Output the [X, Y] coordinate of the center of the cell containing the given text.  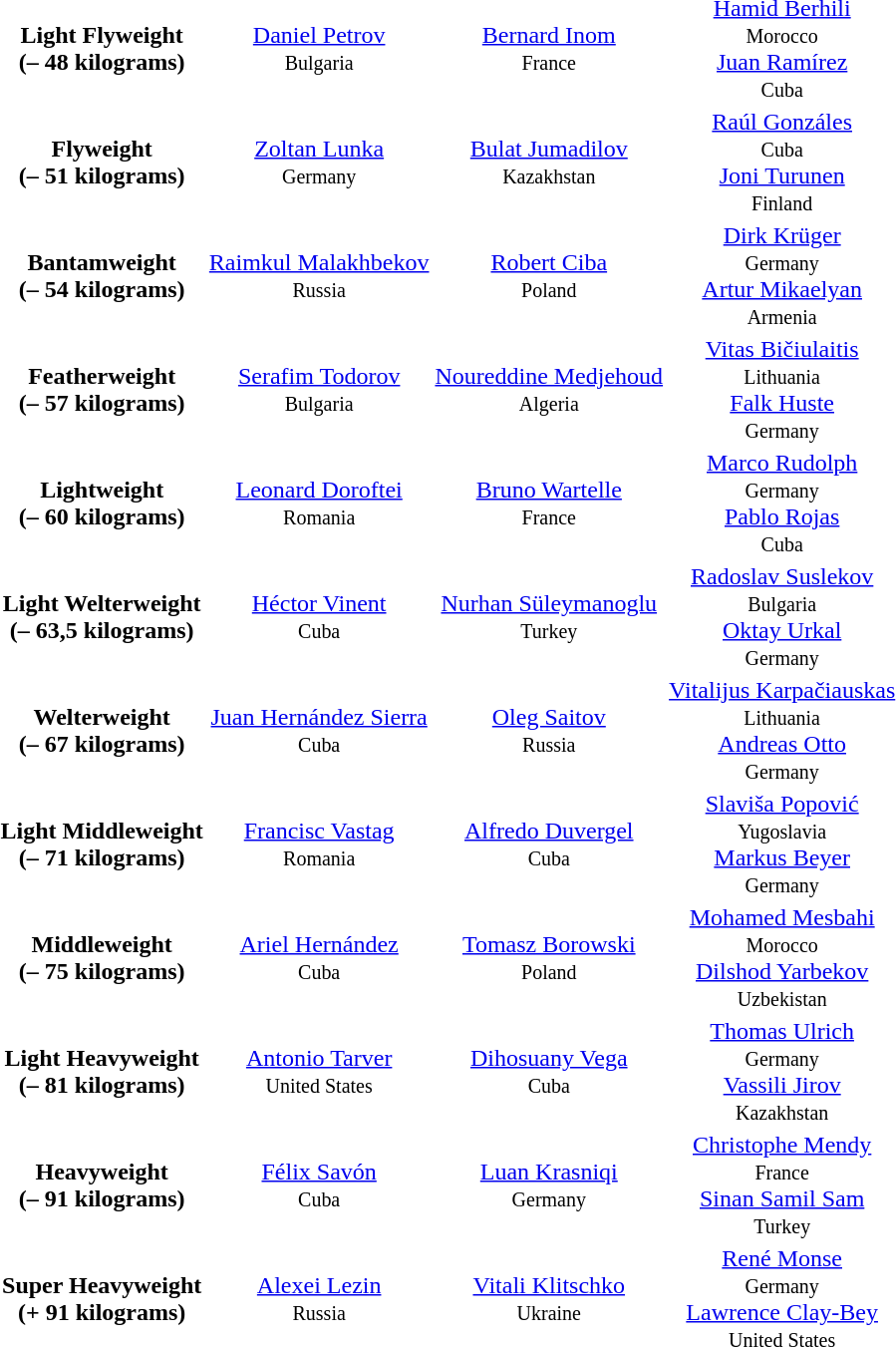
Juan Hernández SierraCuba [319, 730]
Bulat JumadilovKazakhstan [549, 162]
Oleg SaitovRussia [549, 730]
Tomasz BorowskiPoland [549, 957]
Francisc VastagRomania [319, 843]
Ariel HernándezCuba [319, 957]
Félix SavónCuba [319, 1184]
Luan KrasniqiGermany [549, 1184]
Antonio TarverUnited States [319, 1071]
Zoltan LunkaGermany [319, 162]
Héctor VinentCuba [319, 616]
Robert CibaPoland [549, 275]
Alfredo DuvergelCuba [549, 843]
Serafim TodorovBulgaria [319, 389]
Noureddine MedjehoudAlgeria [549, 389]
Nurhan SüleymanogluTurkey [549, 616]
Bruno WartelleFrance [549, 503]
Leonard DorofteiRomania [319, 503]
Dihosuany VegaCuba [549, 1071]
Raimkul MalakhbekovRussia [319, 275]
